For the text-containing cell, return its midpoint in (X, Y) coordinate format. 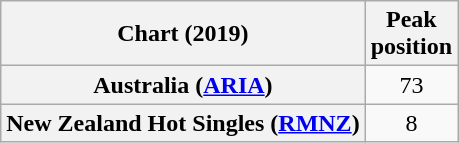
73 (411, 85)
Australia (ARIA) (183, 85)
Peakposition (411, 34)
Chart (2019) (183, 34)
8 (411, 123)
New Zealand Hot Singles (RMNZ) (183, 123)
